Scan for the cell matching the given text and deliver its [X, Y] coordinate at center. 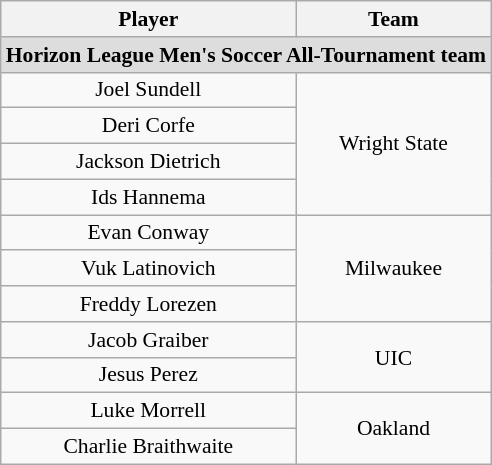
Jesus Perez [148, 375]
Jackson Dietrich [148, 162]
Ids Hannema [148, 197]
Evan Conway [148, 233]
UIC [394, 358]
Oakland [394, 428]
Wright State [394, 143]
Charlie Braithwaite [148, 447]
Player [148, 19]
Jacob Graiber [148, 340]
Luke Morrell [148, 411]
Horizon League Men's Soccer All-Tournament team [246, 55]
Milwaukee [394, 268]
Vuk Latinovich [148, 269]
Joel Sundell [148, 90]
Team [394, 19]
Deri Corfe [148, 126]
Freddy Lorezen [148, 304]
